Extract the (X, Y) coordinate from the center of the cell holding the provided text.  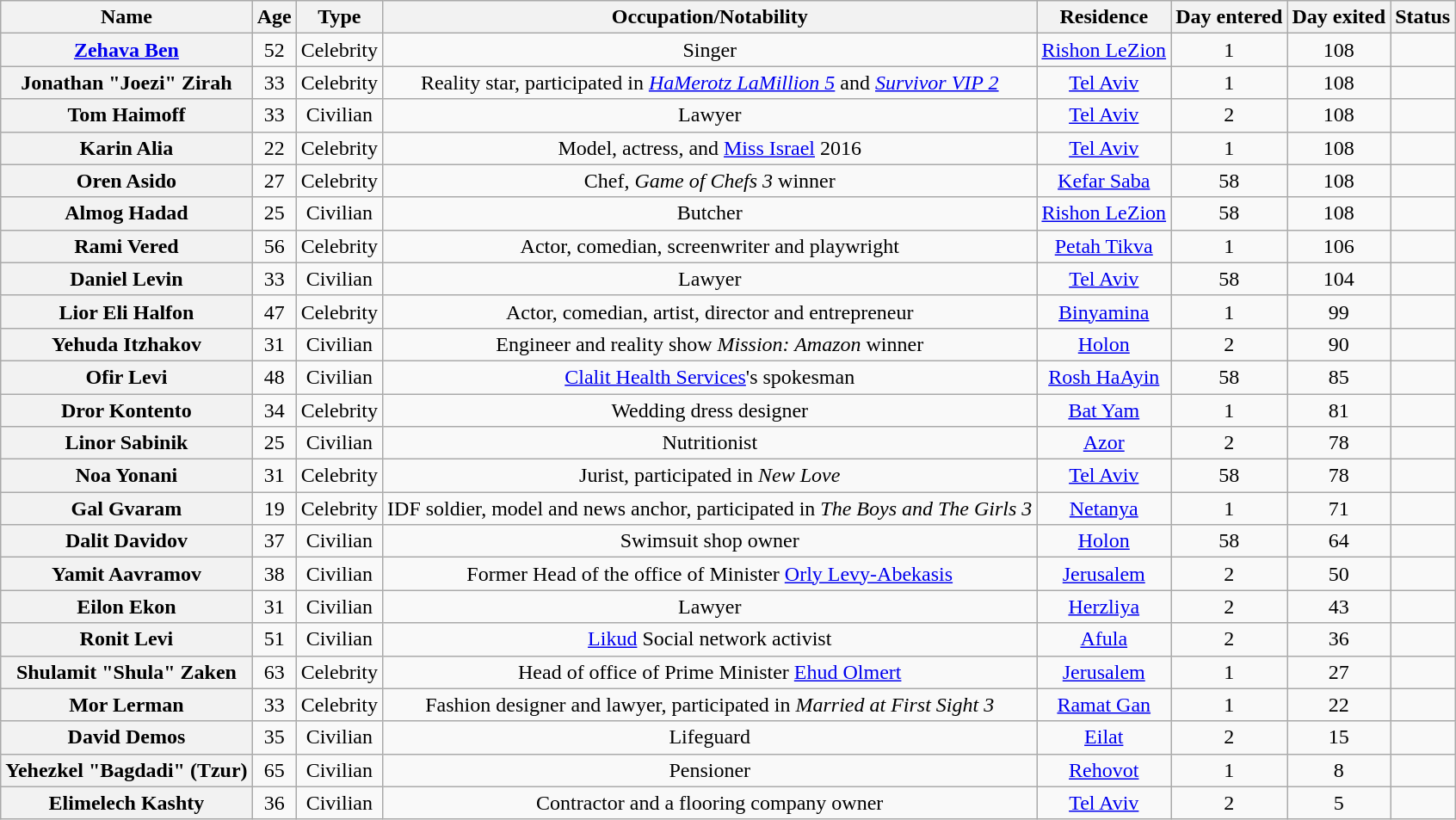
Yehuda Itzhakov (126, 344)
Contractor and a flooring company owner (710, 803)
Lifeguard (710, 737)
Rosh HaAyin (1104, 377)
104 (1339, 279)
Type (339, 17)
Name (126, 17)
47 (274, 311)
Bat Yam (1104, 410)
71 (1339, 509)
Ofir Levi (126, 377)
34 (274, 410)
81 (1339, 410)
35 (274, 737)
63 (274, 672)
Netanya (1104, 509)
5 (1339, 803)
Reality star, participated in HaMerotz LaMillion 5 and Survivor VIP 2 (710, 83)
19 (274, 509)
Chef, Game of Chefs 3 winner (710, 181)
Swimsuit shop owner (710, 541)
Noa Yonani (126, 476)
David Demos (126, 737)
37 (274, 541)
Shulamit "Shula" Zaken (126, 672)
Ramat Gan (1104, 705)
Ronit Levi (126, 639)
64 (1339, 541)
99 (1339, 311)
Head of office of Prime Minister Ehud Olmert (710, 672)
IDF soldier, model and news anchor, participated in The Boys and The Girls 3 (710, 509)
Rami Vered (126, 246)
Residence (1104, 17)
52 (274, 50)
56 (274, 246)
48 (274, 377)
Singer (710, 50)
Daniel Levin (126, 279)
Dror Kontento (126, 410)
Azor (1104, 443)
Afula (1104, 639)
Rehovot (1104, 770)
90 (1339, 344)
Eilon Ekon (126, 607)
Mor Lerman (126, 705)
Tom Haimoff (126, 115)
Likud Social network activist (710, 639)
Dalit Davidov (126, 541)
Day entered (1229, 17)
Former Head of the office of Minister Orly Levy-Abekasis (710, 574)
Model, actress, and Miss Israel 2016 (710, 148)
65 (274, 770)
Zehava Ben (126, 50)
Occupation/Notability (710, 17)
51 (274, 639)
Fashion designer and lawyer, participated in Married at First Sight 3 (710, 705)
Day exited (1339, 17)
85 (1339, 377)
8 (1339, 770)
Gal Gvaram (126, 509)
Jonathan "Joezi" Zirah (126, 83)
Eilat (1104, 737)
50 (1339, 574)
Wedding dress designer (710, 410)
Elimelech Kashty (126, 803)
Nutritionist (710, 443)
Status (1423, 17)
38 (274, 574)
Engineer and reality show Mission: Amazon winner (710, 344)
Clalit Health Services's spokesman (710, 377)
Actor, comedian, artist, director and entrepreneur (710, 311)
Almog Hadad (126, 213)
Kefar Saba (1104, 181)
Pensioner (710, 770)
Karin Alia (126, 148)
Yamit Aavramov (126, 574)
Linor Sabinik (126, 443)
Oren Asido (126, 181)
Petah Tikva (1104, 246)
106 (1339, 246)
Herzliya (1104, 607)
Actor, comedian, screenwriter and playwright (710, 246)
Lior Eli Halfon (126, 311)
43 (1339, 607)
Butcher (710, 213)
15 (1339, 737)
Age (274, 17)
Yehezkel "Bagdadi" (Tzur) (126, 770)
Jurist, participated in New Love (710, 476)
Binyamina (1104, 311)
